Extract the (x, y) coordinate from the center of the cell holding the provided text.  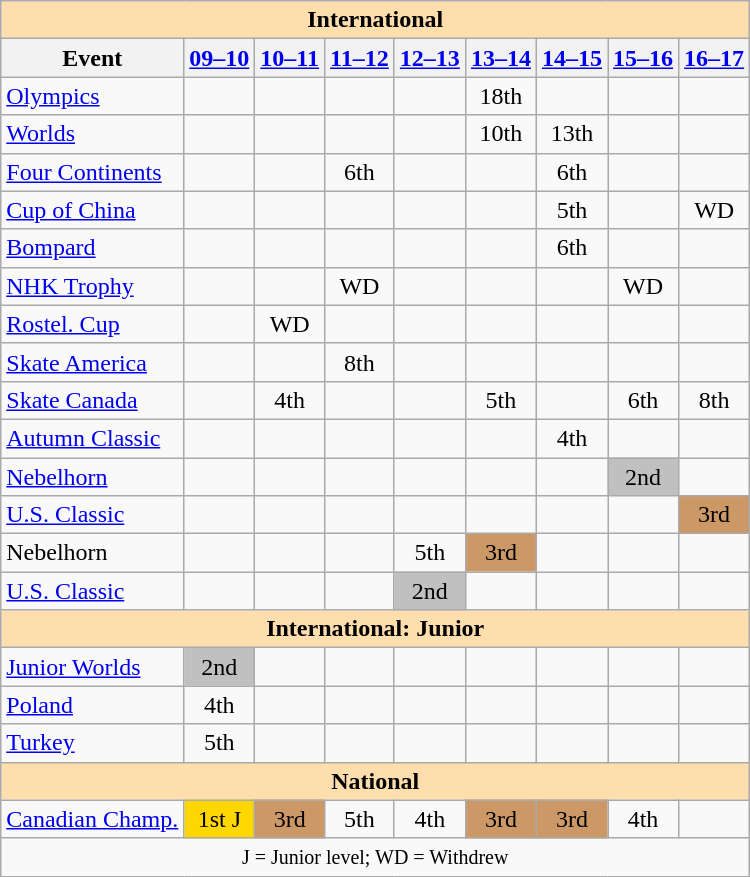
NHK Trophy (92, 286)
Cup of China (92, 210)
Event (92, 58)
Autumn Classic (92, 438)
13th (572, 134)
J = Junior level; WD = Withdrew (376, 857)
International: Junior (376, 629)
10th (500, 134)
Four Continents (92, 172)
National (376, 781)
Olympics (92, 96)
14–15 (572, 58)
Poland (92, 705)
Worlds (92, 134)
Turkey (92, 743)
International (376, 20)
16–17 (714, 58)
12–13 (430, 58)
15–16 (644, 58)
Canadian Champ. (92, 819)
Skate Canada (92, 400)
10–11 (290, 58)
Skate America (92, 362)
13–14 (500, 58)
Bompard (92, 248)
18th (500, 96)
1st J (220, 819)
Junior Worlds (92, 667)
Rostel. Cup (92, 324)
09–10 (220, 58)
11–12 (360, 58)
